Search for the cell housing the specified text and yield its (X, Y) center coordinate. 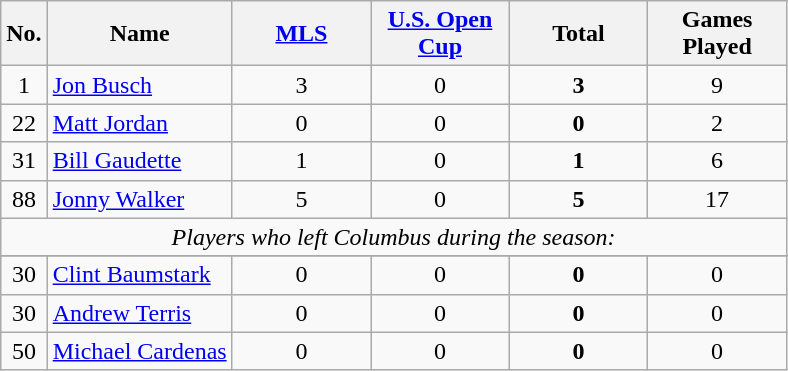
Clint Baumstark (140, 275)
Total (578, 34)
Bill Gaudette (140, 161)
31 (24, 161)
88 (24, 199)
Andrew Terris (140, 313)
9 (718, 85)
Games Played (718, 34)
MLS (302, 34)
17 (718, 199)
Michael Cardenas (140, 351)
Players who left Columbus during the season: (394, 237)
22 (24, 123)
6 (718, 161)
Matt Jordan (140, 123)
Jonny Walker (140, 199)
Name (140, 34)
No. (24, 34)
2 (718, 123)
Jon Busch (140, 85)
50 (24, 351)
U.S. Open Cup (440, 34)
